Find where the given text appears and provide that cell's center as [x, y] coordinate. 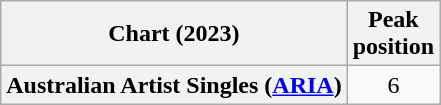
Peakposition [393, 34]
6 [393, 85]
Australian Artist Singles (ARIA) [174, 85]
Chart (2023) [174, 34]
